Search for the cell housing the specified text and yield its [x, y] center coordinate. 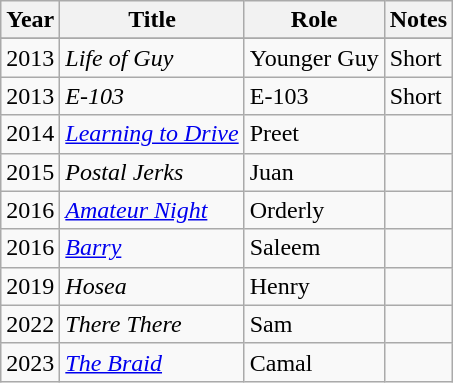
There There [152, 324]
2015 [30, 172]
The Braid [152, 362]
Orderly [314, 210]
2023 [30, 362]
Learning to Drive [152, 134]
Henry [314, 286]
2014 [30, 134]
Preet [314, 134]
Saleem [314, 248]
Role [314, 20]
Sam [314, 324]
Hosea [152, 286]
Barry [152, 248]
Younger Guy [314, 58]
2019 [30, 286]
Juan [314, 172]
2022 [30, 324]
Camal [314, 362]
Postal Jerks [152, 172]
Notes [418, 20]
Title [152, 20]
Year [30, 20]
Amateur Night [152, 210]
Life of Guy [152, 58]
